Find where the given text appears and provide that cell's center as (X, Y) coordinate. 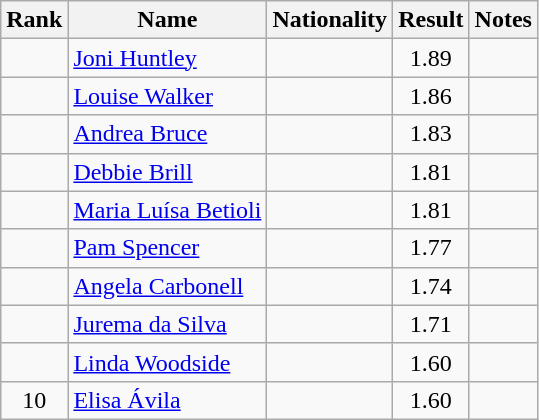
Name (168, 20)
Result (431, 20)
Andrea Bruce (168, 134)
10 (34, 400)
Maria Luísa Betioli (168, 210)
Louise Walker (168, 96)
Elisa Ávila (168, 400)
1.89 (431, 58)
Rank (34, 20)
Notes (503, 20)
Jurema da Silva (168, 324)
Joni Huntley (168, 58)
Angela Carbonell (168, 286)
Linda Woodside (168, 362)
1.83 (431, 134)
Debbie Brill (168, 172)
1.71 (431, 324)
1.74 (431, 286)
1.86 (431, 96)
Pam Spencer (168, 248)
1.77 (431, 248)
Nationality (330, 20)
